Scan for the cell matching the given text and deliver its (x, y) coordinate at center. 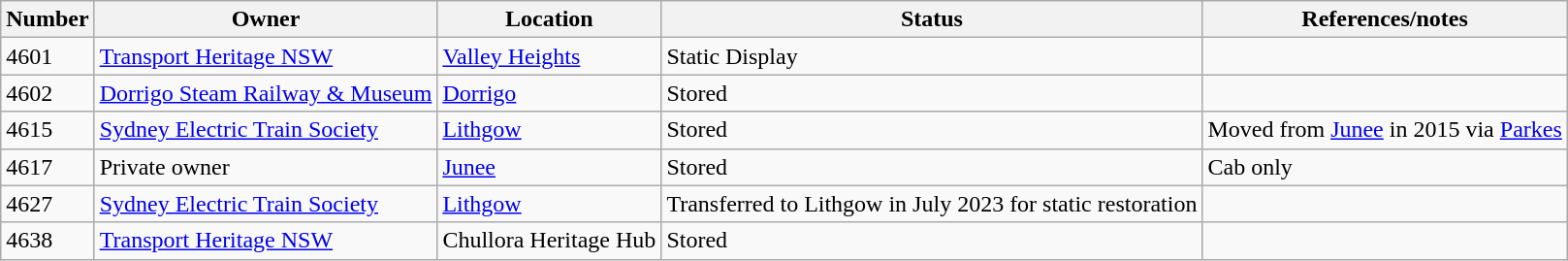
References/notes (1385, 19)
Dorrigo Steam Railway & Museum (266, 93)
Junee (549, 167)
4627 (48, 204)
Private owner (266, 167)
Static Display (932, 56)
4617 (48, 167)
Chullora Heritage Hub (549, 241)
4615 (48, 130)
Dorrigo (549, 93)
4602 (48, 93)
Owner (266, 19)
Cab only (1385, 167)
Moved from Junee in 2015 via Parkes (1385, 130)
Status (932, 19)
Location (549, 19)
Valley Heights (549, 56)
Number (48, 19)
4638 (48, 241)
4601 (48, 56)
Transferred to Lithgow in July 2023 for static restoration (932, 204)
